Scan for the cell matching the given text and deliver its (x, y) coordinate at center. 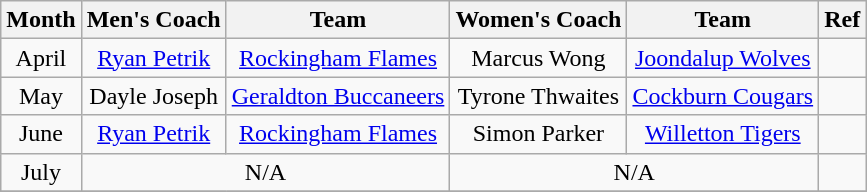
Marcus Wong (538, 58)
Tyrone Thwaites (538, 96)
Geraldton Buccaneers (338, 96)
Simon Parker (538, 134)
Willetton Tigers (723, 134)
Month (41, 20)
July (41, 172)
Joondalup Wolves (723, 58)
Women's Coach (538, 20)
May (41, 96)
June (41, 134)
Ref (842, 20)
Men's Coach (154, 20)
April (41, 58)
Dayle Joseph (154, 96)
Cockburn Cougars (723, 96)
